Provide the (x, y) coordinate of the cell's center where the given text is located.  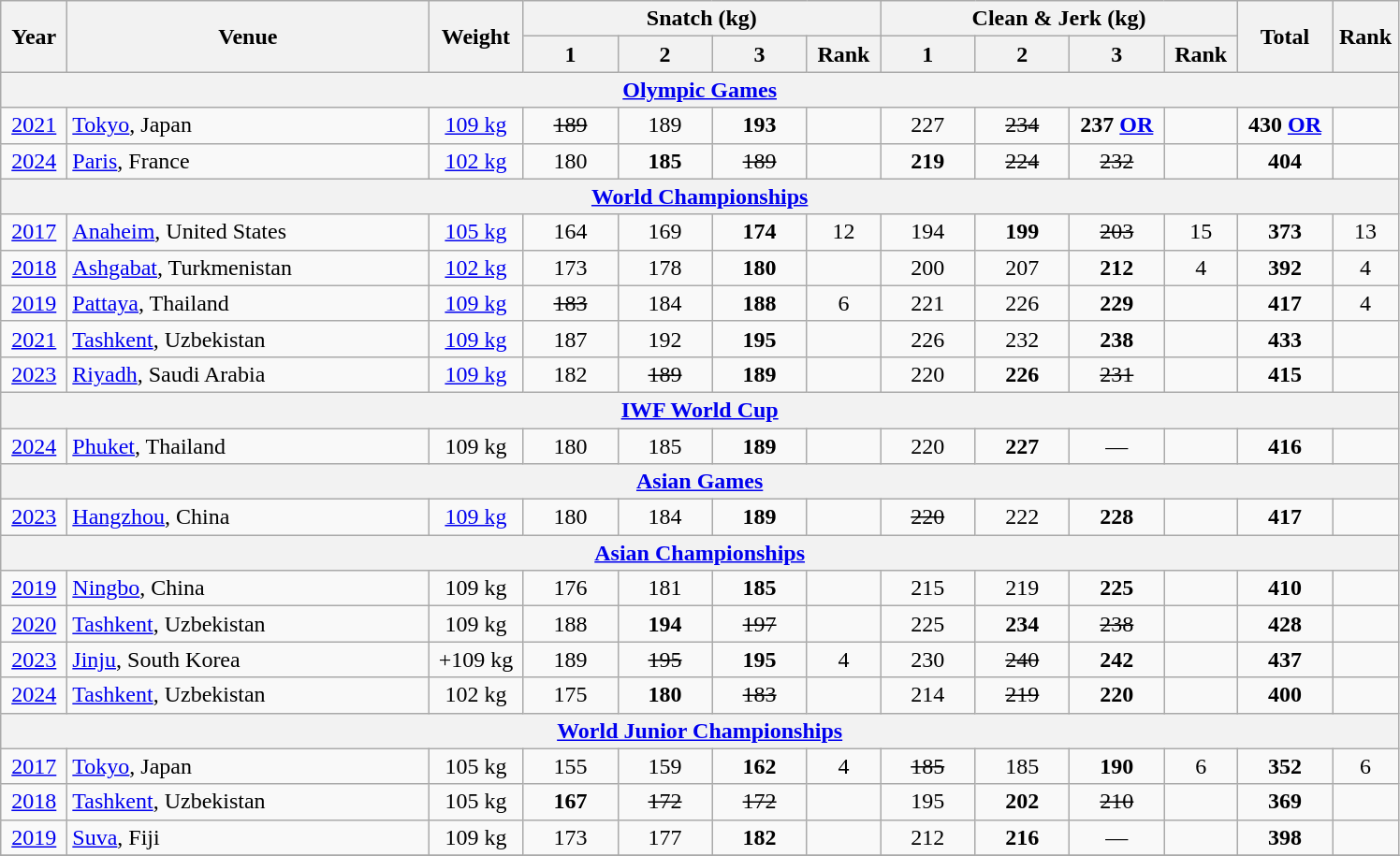
Asian Games (700, 482)
200 (928, 268)
Year (34, 36)
Ningbo, China (248, 588)
221 (928, 303)
Phuket, Thailand (248, 446)
404 (1284, 161)
224 (1022, 161)
Paris, France (248, 161)
162 (760, 766)
+109 kg (475, 660)
416 (1284, 446)
Hangzhou, China (248, 517)
428 (1284, 624)
164 (571, 232)
Total (1284, 36)
Riyadh, Saudi Arabia (248, 374)
214 (928, 695)
2020 (34, 624)
373 (1284, 232)
Jinju, South Korea (248, 660)
159 (664, 766)
175 (571, 695)
181 (664, 588)
215 (928, 588)
Anaheim, United States (248, 232)
World Junior Championships (700, 731)
352 (1284, 766)
190 (1117, 766)
229 (1117, 303)
167 (571, 802)
178 (664, 268)
216 (1022, 837)
Snatch (kg) (702, 19)
13 (1366, 232)
231 (1117, 374)
199 (1022, 232)
410 (1284, 588)
15 (1202, 232)
Pattaya, Thailand (248, 303)
197 (760, 624)
369 (1284, 802)
400 (1284, 695)
210 (1117, 802)
193 (760, 125)
176 (571, 588)
Ashgabat, Turkmenistan (248, 268)
Suva, Fiji (248, 837)
240 (1022, 660)
Asian Championships (700, 553)
398 (1284, 837)
Clean & Jerk (kg) (1059, 19)
192 (664, 339)
174 (760, 232)
12 (844, 232)
207 (1022, 268)
177 (664, 837)
237 OR (1117, 125)
230 (928, 660)
392 (1284, 268)
Venue (248, 36)
433 (1284, 339)
202 (1022, 802)
IWF World Cup (700, 410)
437 (1284, 660)
World Championships (700, 196)
430 OR (1284, 125)
155 (571, 766)
222 (1022, 517)
415 (1284, 374)
187 (571, 339)
203 (1117, 232)
Olympic Games (700, 90)
Weight (475, 36)
228 (1117, 517)
242 (1117, 660)
169 (664, 232)
